Provide the [X, Y] coordinate of the cell's center where the given text is located.  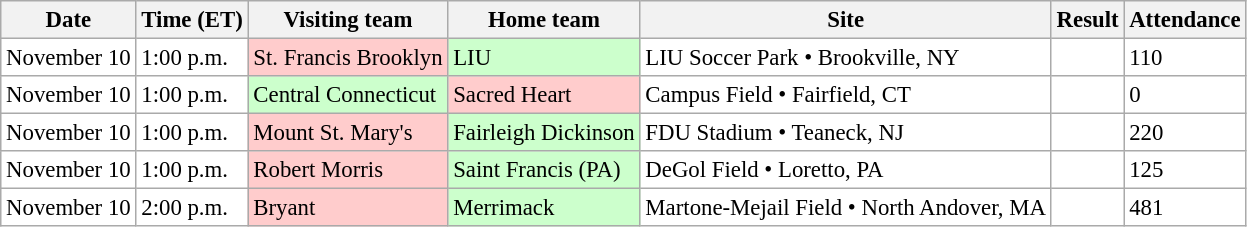
Mount St. Mary's [348, 133]
Visiting team [348, 20]
Time (ET) [192, 20]
Robert Morris [348, 170]
Saint Francis (PA) [544, 170]
2:00 p.m. [192, 208]
0 [1185, 95]
125 [1185, 170]
Home team [544, 20]
St. Francis Brooklyn [348, 58]
110 [1185, 58]
Site [846, 20]
Date [68, 20]
LIU Soccer Park • Brookville, NY [846, 58]
220 [1185, 133]
Martone-Mejail Field • North Andover, MA [846, 208]
Merrimack [544, 208]
LIU [544, 58]
Bryant [348, 208]
Sacred Heart [544, 95]
481 [1185, 208]
Result [1088, 20]
Central Connecticut [348, 95]
FDU Stadium • Teaneck, NJ [846, 133]
Campus Field • Fairfield, CT [846, 95]
DeGol Field • Loretto, PA [846, 170]
Fairleigh Dickinson [544, 133]
Attendance [1185, 20]
